Determine the [x, y] coordinate at the center of the cell enclosing the given text.  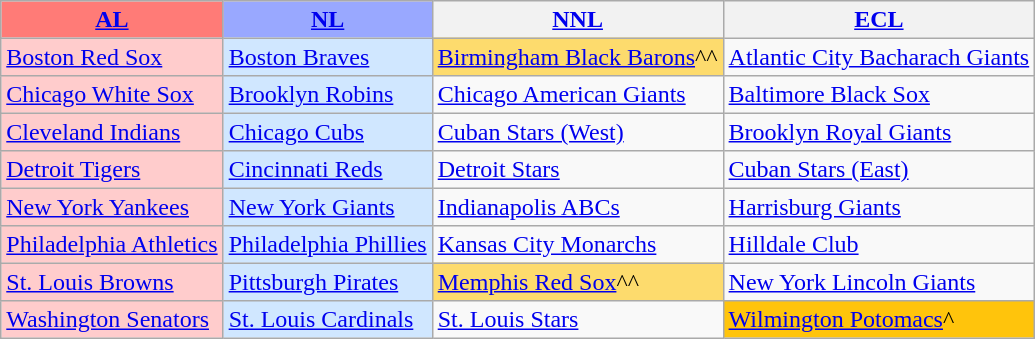
New York Lincoln Giants [879, 282]
Baltimore Black Sox [879, 94]
New York Yankees [112, 206]
Washington Senators [112, 318]
Philadelphia Athletics [112, 244]
Birmingham Black Barons^^ [578, 56]
Cincinnati Reds [328, 170]
Indianapolis ABCs [578, 206]
Cuban Stars (East) [879, 170]
New York Giants [328, 206]
Cleveland Indians [112, 132]
Pittsburgh Pirates [328, 282]
Brooklyn Robins [328, 94]
Harrisburg Giants [879, 206]
Brooklyn Royal Giants [879, 132]
Atlantic City Bacharach Giants [879, 56]
Kansas City Monarchs [578, 244]
AL [112, 20]
St. Louis Cardinals [328, 318]
NL [328, 20]
Chicago Cubs [328, 132]
Boston Red Sox [112, 56]
Memphis Red Sox^^ [578, 282]
ECL [879, 20]
NNL [578, 20]
Cuban Stars (West) [578, 132]
Detroit Tigers [112, 170]
Wilmington Potomacs^ [879, 318]
Boston Braves [328, 56]
Chicago White Sox [112, 94]
St. Louis Stars [578, 318]
Hilldale Club [879, 244]
Philadelphia Phillies [328, 244]
Detroit Stars [578, 170]
St. Louis Browns [112, 282]
Chicago American Giants [578, 94]
